Pinpoint the cell where the given text exists, returning its [X, Y] midpoint coordinate. 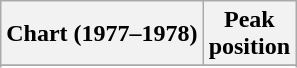
Peakposition [249, 34]
Chart (1977–1978) [102, 34]
